Locate the cell with the specified text and output its [X, Y] center coordinate. 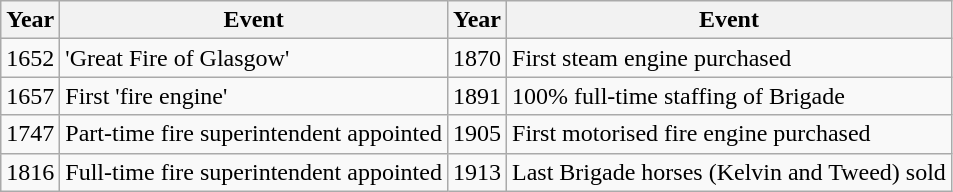
First 'fire engine' [254, 96]
First steam engine purchased [730, 58]
1657 [30, 96]
1891 [476, 96]
100% full-time staffing of Brigade [730, 96]
Part-time fire superintendent appointed [254, 134]
Full-time fire superintendent appointed [254, 172]
1816 [30, 172]
'Great Fire of Glasgow' [254, 58]
Last Brigade horses (Kelvin and Tweed) sold [730, 172]
1913 [476, 172]
1652 [30, 58]
1870 [476, 58]
1905 [476, 134]
First motorised fire engine purchased [730, 134]
1747 [30, 134]
